For the text-containing cell, return its midpoint in (X, Y) coordinate format. 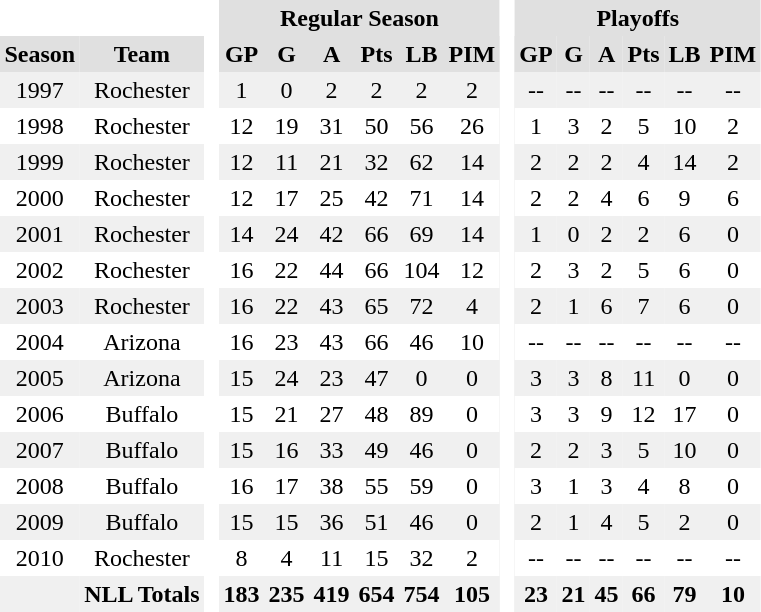
2010 (40, 558)
72 (422, 306)
Regular Season (360, 18)
38 (332, 486)
2006 (40, 414)
Playoffs (638, 18)
36 (332, 522)
49 (376, 450)
55 (376, 486)
79 (684, 594)
104 (422, 270)
2003 (40, 306)
1998 (40, 126)
25 (332, 198)
71 (422, 198)
1999 (40, 162)
47 (376, 378)
26 (472, 126)
2000 (40, 198)
105 (472, 594)
2007 (40, 450)
56 (422, 126)
19 (286, 126)
183 (242, 594)
Team (142, 54)
33 (332, 450)
7 (644, 306)
65 (376, 306)
50 (376, 126)
51 (376, 522)
89 (422, 414)
754 (422, 594)
69 (422, 234)
2005 (40, 378)
27 (332, 414)
2002 (40, 270)
45 (606, 594)
44 (332, 270)
2008 (40, 486)
1997 (40, 90)
235 (286, 594)
48 (376, 414)
62 (422, 162)
2009 (40, 522)
Season (40, 54)
654 (376, 594)
419 (332, 594)
31 (332, 126)
NLL Totals (142, 594)
59 (422, 486)
2004 (40, 342)
2001 (40, 234)
